Identify which cell holds the provided text, then report its [x, y] central coordinate. 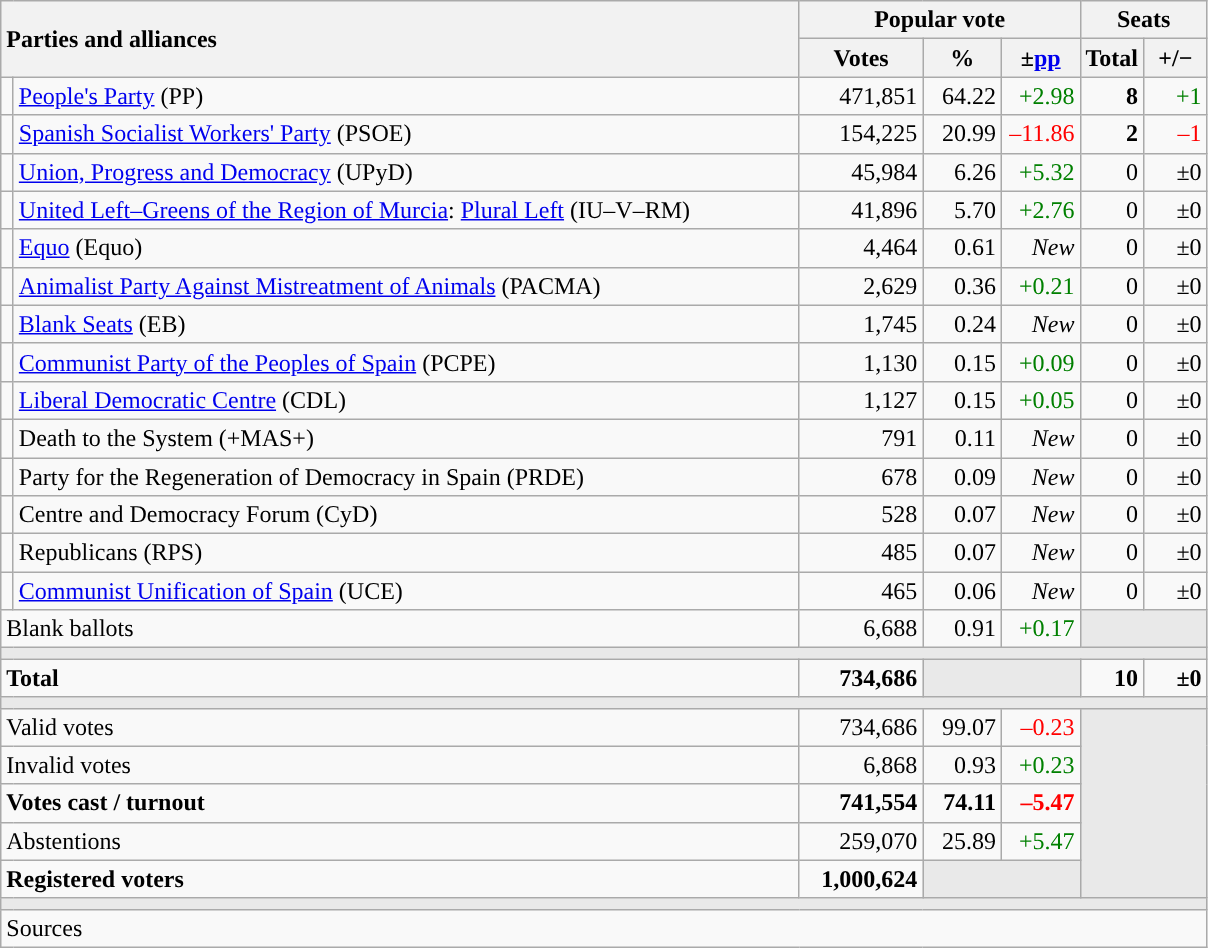
% [962, 58]
Republicans (RPS) [406, 553]
Votes [861, 58]
465 [861, 591]
0.06 [962, 591]
485 [861, 553]
5.70 [962, 210]
1,127 [861, 400]
+2.76 [1040, 210]
±pp [1040, 58]
+0.17 [1040, 629]
Union, Progress and Democracy (UPyD) [406, 172]
Votes cast / turnout [400, 803]
–11.86 [1040, 134]
People's Party (PP) [406, 96]
Valid votes [400, 727]
678 [861, 477]
Party for the Regeneration of Democracy in Spain (PRDE) [406, 477]
20.99 [962, 134]
0.11 [962, 438]
Liberal Democratic Centre (CDL) [406, 400]
Communist Party of the Peoples of Spain (PCPE) [406, 362]
99.07 [962, 727]
2,629 [861, 286]
Equo (Equo) [406, 248]
Animalist Party Against Mistreatment of Animals (PACMA) [406, 286]
2 [1112, 134]
6,868 [861, 765]
Centre and Democracy Forum (CyD) [406, 515]
0.91 [962, 629]
Seats [1144, 20]
Spanish Socialist Workers' Party (PSOE) [406, 134]
471,851 [861, 96]
74.11 [962, 803]
0.24 [962, 324]
4,464 [861, 248]
25.89 [962, 841]
Popular vote [940, 20]
–1 [1176, 134]
64.22 [962, 96]
45,984 [861, 172]
0.09 [962, 477]
791 [861, 438]
Sources [604, 928]
1,000,624 [861, 879]
Registered voters [400, 879]
–0.23 [1040, 727]
+0.05 [1040, 400]
Invalid votes [400, 765]
8 [1112, 96]
0.93 [962, 765]
6,688 [861, 629]
741,554 [861, 803]
Parties and alliances [400, 39]
+1 [1176, 96]
+0.23 [1040, 765]
+5.32 [1040, 172]
Death to the System (+MAS+) [406, 438]
+5.47 [1040, 841]
Abstentions [400, 841]
1,130 [861, 362]
+0.09 [1040, 362]
Blank ballots [400, 629]
+2.98 [1040, 96]
Communist Unification of Spain (UCE) [406, 591]
United Left–Greens of the Region of Murcia: Plural Left (IU–V–RM) [406, 210]
Blank Seats (EB) [406, 324]
+/− [1176, 58]
154,225 [861, 134]
1,745 [861, 324]
0.36 [962, 286]
10 [1112, 678]
0.61 [962, 248]
41,896 [861, 210]
–5.47 [1040, 803]
528 [861, 515]
+0.21 [1040, 286]
259,070 [861, 841]
6.26 [962, 172]
